Output the (x, y) coordinate of the center of the cell containing the given text.  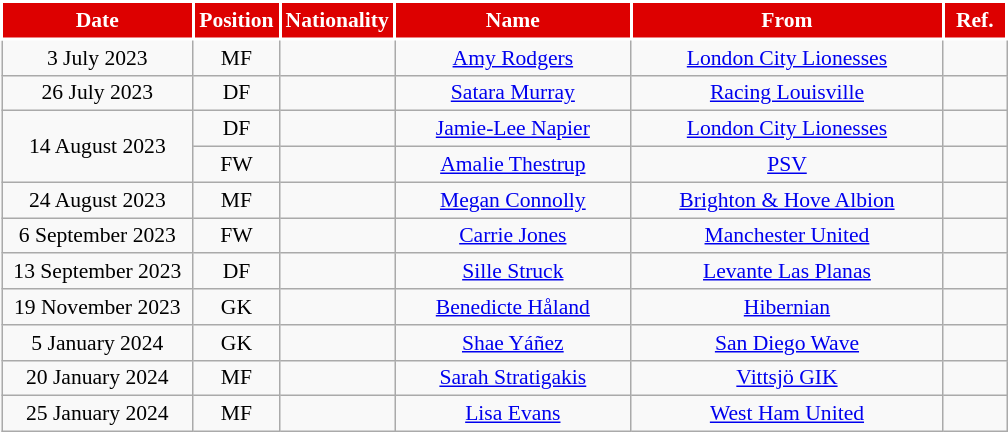
Benedicte Håland (514, 307)
13 September 2023 (98, 272)
Megan Connolly (514, 200)
Racing Louisville (787, 93)
24 August 2023 (98, 200)
20 January 2024 (98, 378)
Vittsjö GIK (787, 378)
Satara Murray (514, 93)
26 July 2023 (98, 93)
Ref. (975, 20)
6 September 2023 (98, 236)
Amy Rodgers (514, 57)
Sarah Stratigakis (514, 378)
Hibernian (787, 307)
Levante Las Planas (787, 272)
25 January 2024 (98, 414)
Amalie Thestrup (514, 165)
Nationality (338, 20)
19 November 2023 (98, 307)
5 January 2024 (98, 343)
From (787, 20)
3 July 2023 (98, 57)
14 August 2023 (98, 146)
Date (98, 20)
Manchester United (787, 236)
West Ham United (787, 414)
Jamie-Lee Napier (514, 129)
Position (236, 20)
Name (514, 20)
PSV (787, 165)
Shae Yáñez (514, 343)
Lisa Evans (514, 414)
Carrie Jones (514, 236)
Sille Struck (514, 272)
San Diego Wave (787, 343)
Brighton & Hove Albion (787, 200)
